Identify which cell holds the provided text, then report its (x, y) central coordinate. 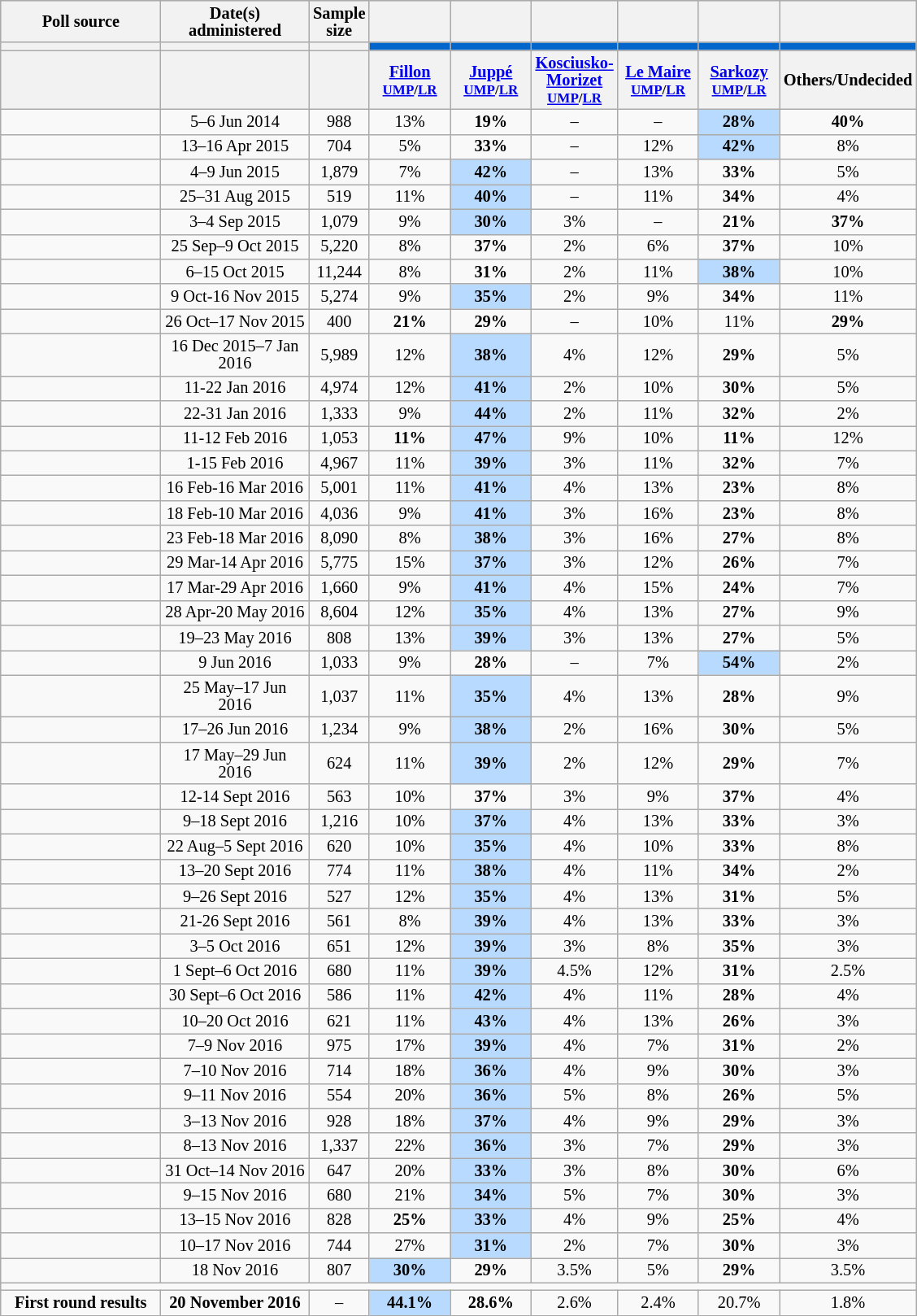
22% (410, 1145)
774 (339, 872)
First round results (81, 1303)
1,879 (339, 172)
17–26 Jun 2016 (235, 729)
10–20 Oct 2016 (235, 1022)
6–15 Oct 2015 (235, 272)
9 Oct-16 Nov 2015 (235, 296)
828 (339, 1220)
23 Feb-18 Mar 2016 (235, 538)
20 November 2016 (235, 1303)
13–16 Apr 2015 (235, 146)
16 Feb-16 Mar 2016 (235, 488)
5,001 (339, 488)
561 (339, 921)
25–31 Aug 2015 (235, 197)
24% (739, 587)
1,033 (339, 662)
4–9 Jun 2015 (235, 172)
17% (410, 1046)
714 (339, 1070)
Poll source (81, 21)
9 Jun 2016 (235, 662)
1.8% (848, 1303)
2.6% (575, 1303)
3–13 Nov 2016 (235, 1121)
2.5% (848, 971)
Le MaireUMP/LR (658, 80)
13–20 Sept 2016 (235, 872)
1,337 (339, 1145)
28 Apr-20 May 2016 (235, 613)
1,234 (339, 729)
5,775 (339, 563)
11-12 Feb 2016 (235, 438)
9–11 Nov 2016 (235, 1096)
554 (339, 1096)
18 Nov 2016 (235, 1270)
1,037 (339, 696)
4,974 (339, 389)
25 May–17 Jun 2016 (235, 696)
16 Dec 2015–7 Jan 2016 (235, 355)
808 (339, 638)
586 (339, 996)
621 (339, 1022)
1,079 (339, 221)
43% (491, 1022)
Kosciusko-MorizetUMP/LR (575, 80)
11-22 Jan 2016 (235, 389)
624 (339, 763)
SarkozyUMP/LR (739, 80)
21-26 Sept 2016 (235, 921)
8,090 (339, 538)
54% (739, 662)
5–6 Jun 2014 (235, 122)
1,660 (339, 587)
4.5% (575, 971)
2.4% (658, 1303)
44% (491, 413)
29 Mar-14 Apr 2016 (235, 563)
5,220 (339, 247)
19% (491, 122)
8–13 Nov 2016 (235, 1145)
527 (339, 896)
7–9 Nov 2016 (235, 1046)
1,333 (339, 413)
11,244 (339, 272)
4,036 (339, 512)
FillonUMP/LR (410, 80)
47% (491, 438)
9–15 Nov 2016 (235, 1196)
9–26 Sept 2016 (235, 896)
647 (339, 1171)
JuppéUMP/LR (491, 80)
8,604 (339, 613)
22 Aug–5 Sept 2016 (235, 846)
9–18 Sept 2016 (235, 821)
3–4 Sep 2015 (235, 221)
28.6% (491, 1303)
19–23 May 2016 (235, 638)
1,053 (339, 438)
17 May–29 Jun 2016 (235, 763)
31 Oct–14 Nov 2016 (235, 1171)
807 (339, 1270)
5,989 (339, 355)
17 Mar-29 Apr 2016 (235, 587)
30 Sept–6 Oct 2016 (235, 996)
4,967 (339, 464)
651 (339, 947)
Sample size (339, 21)
928 (339, 1121)
7–10 Nov 2016 (235, 1070)
5,274 (339, 296)
1 Sept–6 Oct 2016 (235, 971)
1,216 (339, 821)
Others/Undecided (848, 80)
12-14 Sept 2016 (235, 797)
620 (339, 846)
400 (339, 322)
25 Sep–9 Oct 2015 (235, 247)
519 (339, 197)
13–15 Nov 2016 (235, 1220)
26 Oct–17 Nov 2015 (235, 322)
704 (339, 146)
20.7% (739, 1303)
1-15 Feb 2016 (235, 464)
744 (339, 1246)
975 (339, 1046)
563 (339, 797)
3–5 Oct 2016 (235, 947)
10–17 Nov 2016 (235, 1246)
18 Feb-10 Mar 2016 (235, 512)
44.1% (410, 1303)
988 (339, 122)
Date(s)administered (235, 21)
22-31 Jan 2016 (235, 413)
